Locate the cell with the specified text and output its (X, Y) center coordinate. 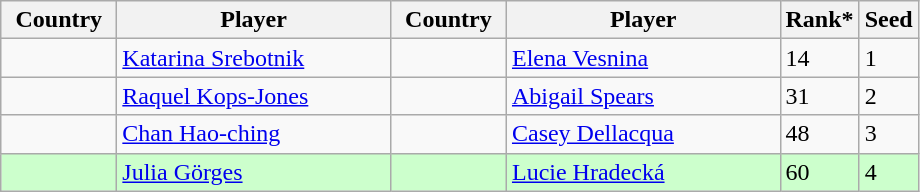
1 (888, 58)
Katarina Srebotnik (254, 58)
Raquel Kops-Jones (254, 96)
48 (820, 134)
Rank* (820, 20)
Casey Dellacqua (643, 134)
31 (820, 96)
Elena Vesnina (643, 58)
4 (888, 172)
14 (820, 58)
Abigail Spears (643, 96)
Seed (888, 20)
3 (888, 134)
2 (888, 96)
60 (820, 172)
Chan Hao-ching (254, 134)
Julia Görges (254, 172)
Lucie Hradecká (643, 172)
